Return (X, Y) of the center of cell containing provided text 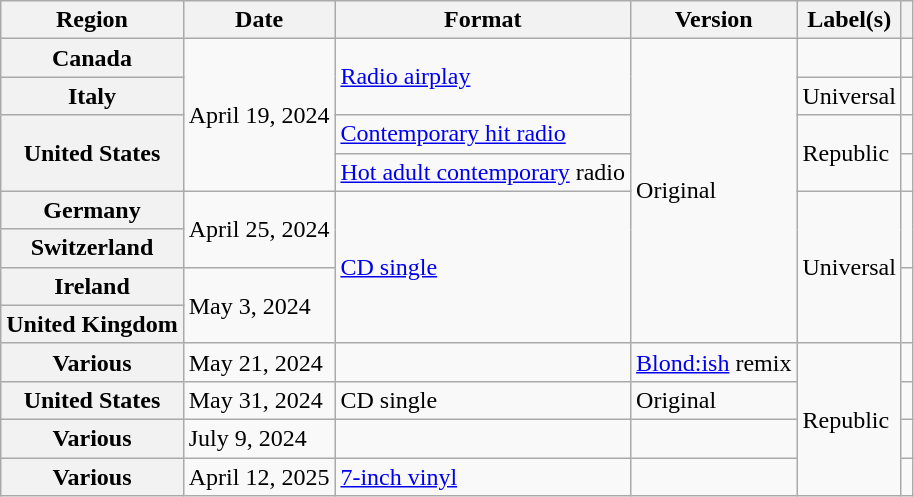
April 19, 2024 (259, 115)
Italy (92, 96)
April 25, 2024 (259, 229)
May 21, 2024 (259, 362)
Radio airplay (483, 77)
July 9, 2024 (259, 438)
Version (714, 20)
May 31, 2024 (259, 400)
April 12, 2025 (259, 477)
Blond:ish remix (714, 362)
Region (92, 20)
May 3, 2024 (259, 305)
Canada (92, 58)
Format (483, 20)
United Kingdom (92, 324)
Hot adult contemporary radio (483, 172)
7-inch vinyl (483, 477)
Switzerland (92, 248)
Germany (92, 210)
Label(s) (849, 20)
Date (259, 20)
Contemporary hit radio (483, 134)
Ireland (92, 286)
